Provide the (X, Y) coordinate of the cell's center where the given text is located.  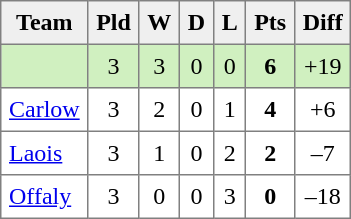
W (159, 23)
L (230, 23)
4 (270, 110)
D (197, 23)
Team (44, 23)
–7 (322, 153)
Pld (114, 23)
+19 (322, 66)
Pts (270, 23)
–18 (322, 197)
Diff (322, 23)
Carlow (44, 110)
6 (270, 66)
+6 (322, 110)
Laois (44, 153)
Offaly (44, 197)
